Output the [x, y] coordinate of the center of the cell containing the given text.  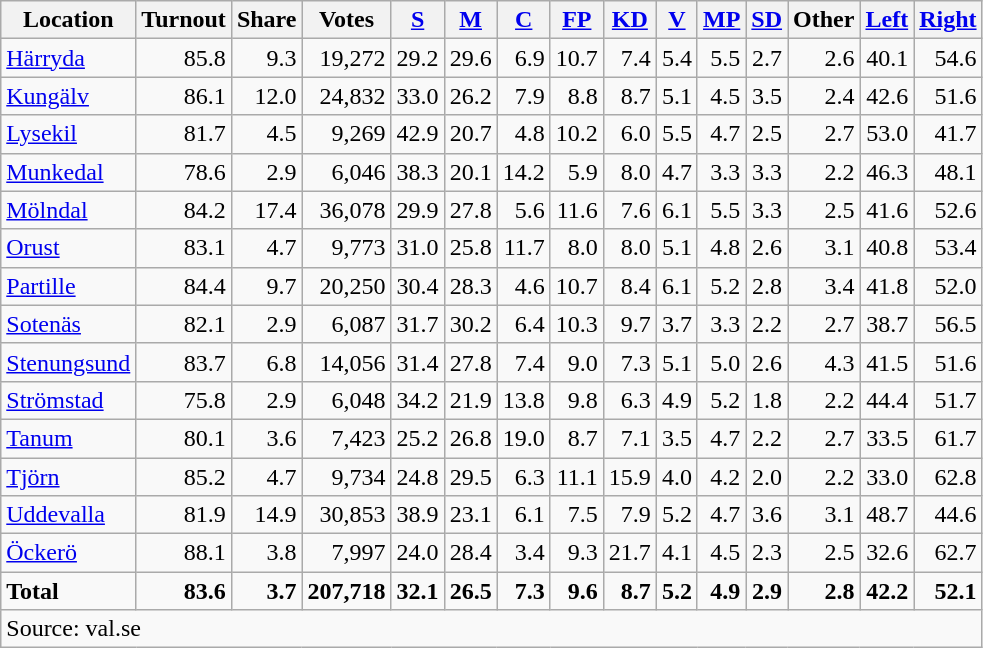
Total [68, 591]
6,087 [346, 324]
41.7 [948, 134]
14.2 [524, 172]
25.8 [470, 248]
21.9 [470, 400]
Tjörn [68, 477]
4.1 [676, 553]
29.5 [470, 477]
3.8 [266, 553]
7.6 [630, 210]
26.8 [470, 438]
20.7 [470, 134]
5.6 [524, 210]
24.8 [418, 477]
40.1 [887, 58]
2.3 [767, 553]
Source: val.se [492, 629]
C [524, 20]
8.4 [630, 286]
8.8 [576, 96]
21.7 [630, 553]
Härryda [68, 58]
38.7 [887, 324]
51.7 [948, 400]
Votes [346, 20]
85.8 [184, 58]
Munkedal [68, 172]
83.1 [184, 248]
Strömstad [68, 400]
Location [68, 20]
14,056 [346, 362]
9.8 [576, 400]
41.5 [887, 362]
Öckerö [68, 553]
7,997 [346, 553]
2.4 [824, 96]
6.4 [524, 324]
14.9 [266, 515]
52.1 [948, 591]
29.2 [418, 58]
42.9 [418, 134]
11.6 [576, 210]
9.6 [576, 591]
54.6 [948, 58]
Turnout [184, 20]
81.9 [184, 515]
11.1 [576, 477]
5.9 [576, 172]
Left [887, 20]
20.1 [470, 172]
Uddevalla [68, 515]
62.8 [948, 477]
36,078 [346, 210]
Sotenäs [68, 324]
31.7 [418, 324]
41.6 [887, 210]
15.9 [630, 477]
85.2 [184, 477]
4.6 [524, 286]
52.0 [948, 286]
Tanum [68, 438]
9,734 [346, 477]
4.2 [721, 477]
12.0 [266, 96]
6.8 [266, 362]
Right [948, 20]
26.5 [470, 591]
30.4 [418, 286]
34.2 [418, 400]
Kungälv [68, 96]
83.6 [184, 591]
Mölndal [68, 210]
KD [630, 20]
53.4 [948, 248]
13.8 [524, 400]
11.7 [524, 248]
7.5 [576, 515]
2.0 [767, 477]
38.3 [418, 172]
4.0 [676, 477]
9.0 [576, 362]
28.4 [470, 553]
29.6 [470, 58]
31.4 [418, 362]
Share [266, 20]
6,048 [346, 400]
46.3 [887, 172]
19.0 [524, 438]
4.3 [824, 362]
5.0 [721, 362]
44.6 [948, 515]
26.2 [470, 96]
23.1 [470, 515]
S [418, 20]
80.1 [184, 438]
1.8 [767, 400]
Other [824, 20]
207,718 [346, 591]
10.3 [576, 324]
88.1 [184, 553]
6.9 [524, 58]
38.9 [418, 515]
48.7 [887, 515]
48.1 [948, 172]
Orust [68, 248]
Partille [68, 286]
7.1 [630, 438]
17.4 [266, 210]
32.1 [418, 591]
7,423 [346, 438]
41.8 [887, 286]
M [470, 20]
9,269 [346, 134]
82.1 [184, 324]
Stenungsund [68, 362]
62.7 [948, 553]
31.0 [418, 248]
75.8 [184, 400]
6,046 [346, 172]
44.4 [887, 400]
10.2 [576, 134]
30.2 [470, 324]
61.7 [948, 438]
84.4 [184, 286]
42.6 [887, 96]
33.5 [887, 438]
6.0 [630, 134]
86.1 [184, 96]
FP [576, 20]
84.2 [184, 210]
42.2 [887, 591]
81.7 [184, 134]
20,250 [346, 286]
24.0 [418, 553]
52.6 [948, 210]
78.6 [184, 172]
56.5 [948, 324]
SD [767, 20]
V [676, 20]
32.6 [887, 553]
53.0 [887, 134]
25.2 [418, 438]
40.8 [887, 248]
5.4 [676, 58]
28.3 [470, 286]
30,853 [346, 515]
MP [721, 20]
Lysekil [68, 134]
19,272 [346, 58]
83.7 [184, 362]
9,773 [346, 248]
24,832 [346, 96]
29.9 [418, 210]
